Return [X, Y] of the center of cell containing provided text 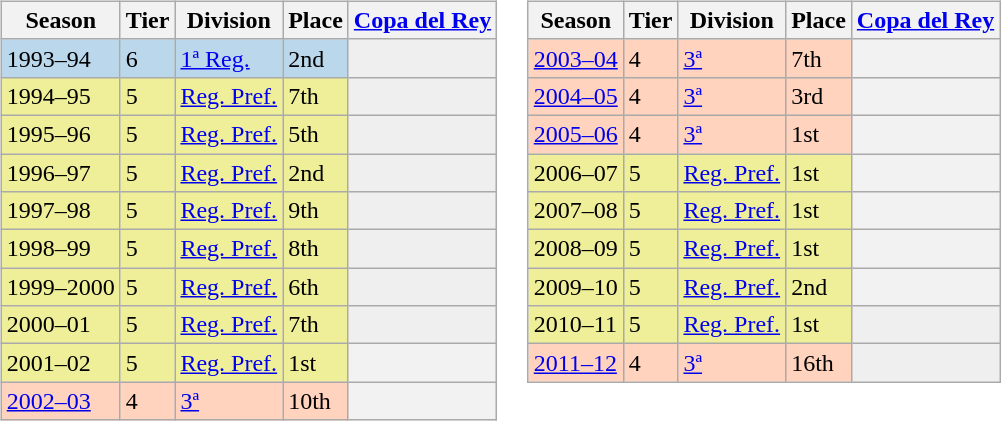
2011–12 [576, 363]
1997–98 [60, 211]
2004–05 [576, 96]
2002–03 [60, 401]
1998–99 [60, 249]
2000–01 [60, 325]
2001–02 [60, 363]
10th [316, 401]
2006–07 [576, 173]
1994–95 [60, 96]
1999–2000 [60, 287]
1ª Reg. [229, 58]
6 [148, 58]
1995–96 [60, 134]
9th [316, 211]
5th [316, 134]
8th [316, 249]
2005–06 [576, 134]
2010–11 [576, 325]
1993–94 [60, 58]
6th [316, 287]
2003–04 [576, 58]
2008–09 [576, 249]
2007–08 [576, 211]
16th [819, 363]
1996–97 [60, 173]
2009–10 [576, 287]
3rd [819, 96]
